Extract the (x, y) coordinate from the center of the cell holding the provided text.  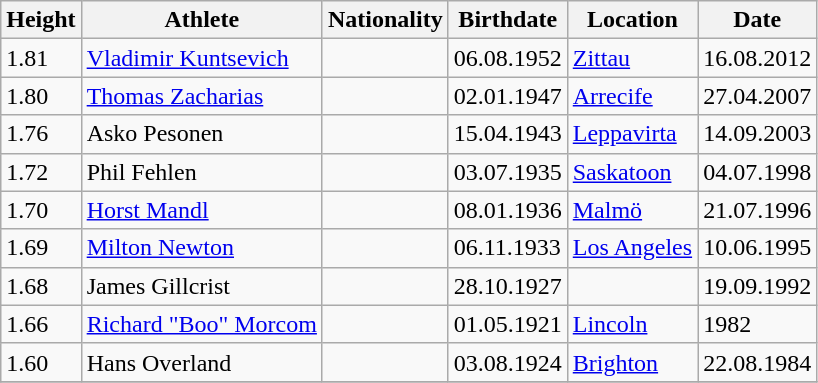
19.09.1992 (758, 286)
Los Angeles (632, 248)
Zittau (632, 58)
14.09.2003 (758, 134)
Arrecife (632, 96)
Thomas Zacharias (202, 96)
Phil Fehlen (202, 172)
1.68 (41, 286)
1.70 (41, 210)
1.72 (41, 172)
Vladimir Kuntsevich (202, 58)
22.08.1984 (758, 362)
21.07.1996 (758, 210)
28.10.1927 (508, 286)
Malmö (632, 210)
1.80 (41, 96)
27.04.2007 (758, 96)
Horst Mandl (202, 210)
06.11.1933 (508, 248)
1.69 (41, 248)
08.01.1936 (508, 210)
Birthdate (508, 20)
01.05.1921 (508, 324)
16.08.2012 (758, 58)
James Gillcrist (202, 286)
Nationality (385, 20)
Athlete (202, 20)
Location (632, 20)
Lincoln (632, 324)
04.07.1998 (758, 172)
Hans Overland (202, 362)
Milton Newton (202, 248)
1.81 (41, 58)
1.66 (41, 324)
10.06.1995 (758, 248)
1982 (758, 324)
Date (758, 20)
06.08.1952 (508, 58)
Brighton (632, 362)
02.01.1947 (508, 96)
Height (41, 20)
Asko Pesonen (202, 134)
Richard "Boo" Morcom (202, 324)
03.08.1924 (508, 362)
1.60 (41, 362)
1.76 (41, 134)
15.04.1943 (508, 134)
Saskatoon (632, 172)
Leppavirta (632, 134)
03.07.1935 (508, 172)
